Search for the cell housing the specified text and yield its [x, y] center coordinate. 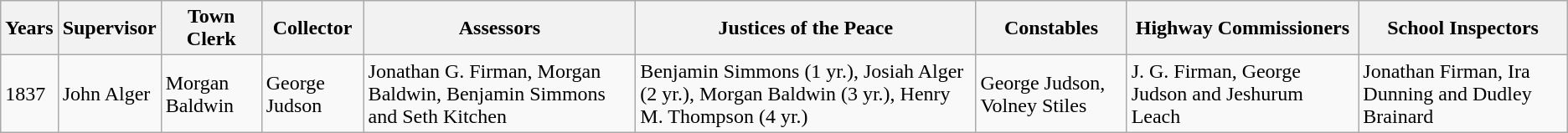
John Alger [109, 94]
Morgan Baldwin [211, 94]
Jonathan Firman, Ira Dunning and Dudley Brainard [1462, 94]
J. G. Firman, George Judson and Jeshurum Leach [1243, 94]
Supervisor [109, 28]
Highway Commissioners [1243, 28]
Justices of the Peace [806, 28]
Collector [312, 28]
Town Clerk [211, 28]
Constables [1051, 28]
George Judson, Volney Stiles [1051, 94]
Assessors [499, 28]
Jonathan G. Firman, Morgan Baldwin, Benjamin Simmons and Seth Kitchen [499, 94]
School Inspectors [1462, 28]
1837 [29, 94]
Benjamin Simmons (1 yr.), Josiah Alger (2 yr.), Morgan Baldwin (3 yr.), Henry M. Thompson (4 yr.) [806, 94]
Years [29, 28]
George Judson [312, 94]
